Locate the cell with the specified text and output its [X, Y] center coordinate. 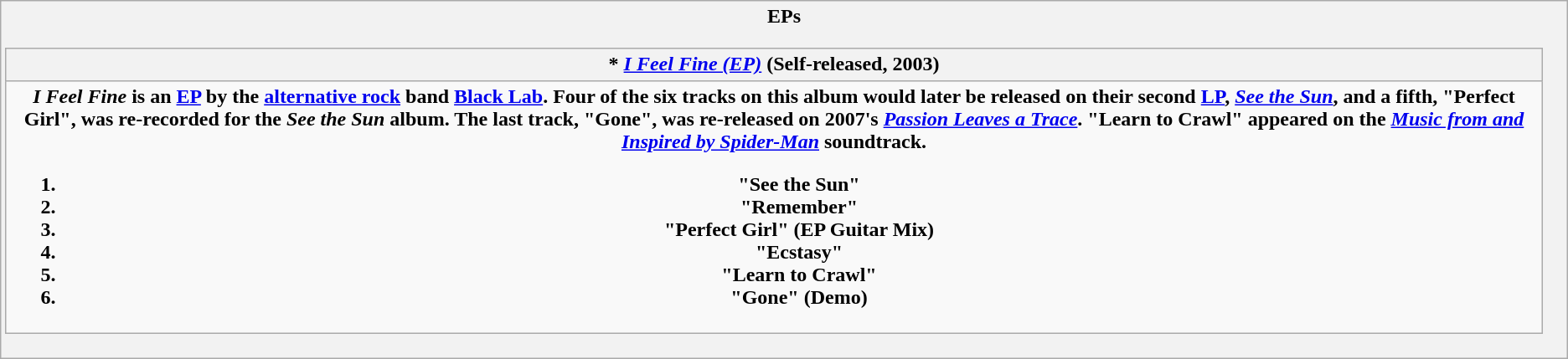
* I Feel Fine (EP) (Self-released, 2003) [774, 64]
